Detect which cell encompasses the target text, then output its (X, Y) center coordinate. 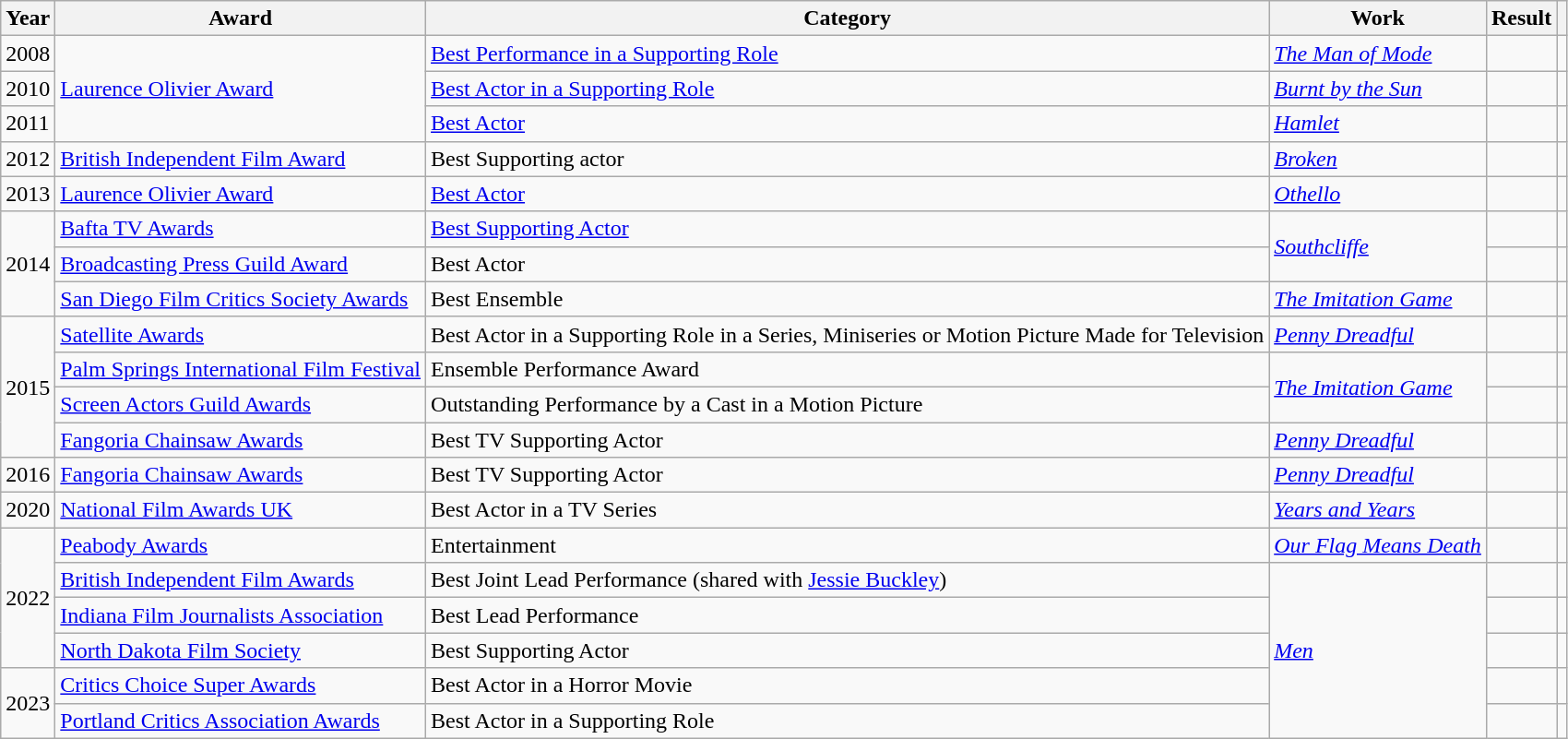
Years and Years (1378, 510)
Screen Actors Guild Awards (241, 404)
Portland Critics Association Awards (241, 721)
Indiana Film Journalists Association (241, 615)
Men (1378, 650)
Award (241, 18)
Category (848, 18)
Satellite Awards (241, 334)
National Film Awards UK (241, 510)
British Independent Film Awards (241, 580)
Southcliffe (1378, 246)
Broken (1378, 159)
Peabody Awards (241, 545)
Our Flag Means Death (1378, 545)
Bafta TV Awards (241, 229)
Best Supporting actor (848, 159)
2014 (28, 264)
Best Lead Performance (848, 615)
Ensemble Performance Award (848, 369)
2011 (28, 124)
Best Ensemble (848, 299)
Result (1521, 18)
San Diego Film Critics Society Awards (241, 299)
2022 (28, 598)
2020 (28, 510)
Best Actor in a TV Series (848, 510)
British Independent Film Award (241, 159)
Best Performance in a Supporting Role (848, 54)
Critics Choice Super Awards (241, 685)
2016 (28, 475)
Entertainment (848, 545)
Year (28, 18)
Best Joint Lead Performance (shared with Jessie Buckley) (848, 580)
2013 (28, 194)
Hamlet (1378, 124)
Othello (1378, 194)
2012 (28, 159)
The Man of Mode (1378, 54)
North Dakota Film Society (241, 650)
2015 (28, 387)
Best Actor in a Horror Movie (848, 685)
Outstanding Performance by a Cast in a Motion Picture (848, 404)
2023 (28, 703)
Palm Springs International Film Festival (241, 369)
2010 (28, 89)
2008 (28, 54)
Broadcasting Press Guild Award (241, 264)
Best Actor in a Supporting Role in a Series, Miniseries or Motion Picture Made for Television (848, 334)
Work (1378, 18)
Burnt by the Sun (1378, 89)
